Extract the [X, Y] coordinate from the center of the cell holding the provided text.  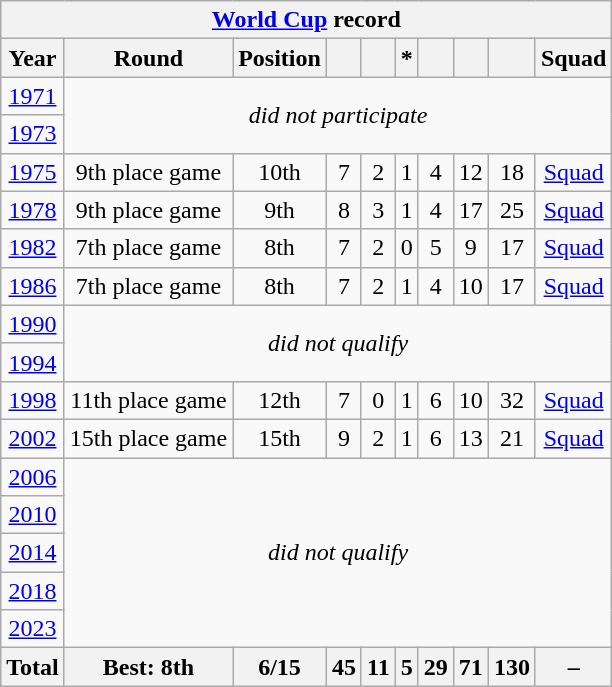
2023 [33, 629]
1982 [33, 248]
32 [512, 400]
2018 [33, 591]
29 [436, 667]
15th [280, 438]
12 [470, 172]
45 [344, 667]
1990 [33, 324]
Position [280, 58]
2014 [33, 553]
11 [378, 667]
2002 [33, 438]
25 [512, 210]
9th [280, 210]
11th place game [148, 400]
130 [512, 667]
1998 [33, 400]
did not participate [338, 115]
2010 [33, 515]
2006 [33, 477]
13 [470, 438]
Best: 8th [148, 667]
3 [378, 210]
71 [470, 667]
1973 [33, 134]
Year [33, 58]
1978 [33, 210]
6/15 [280, 667]
12th [280, 400]
10th [280, 172]
1986 [33, 286]
– [573, 667]
1994 [33, 362]
18 [512, 172]
1975 [33, 172]
15th place game [148, 438]
* [406, 58]
World Cup record [306, 20]
1971 [33, 96]
8 [344, 210]
21 [512, 438]
Round [148, 58]
Total [33, 667]
